Pinpoint the cell where the given text exists, returning its (X, Y) midpoint coordinate. 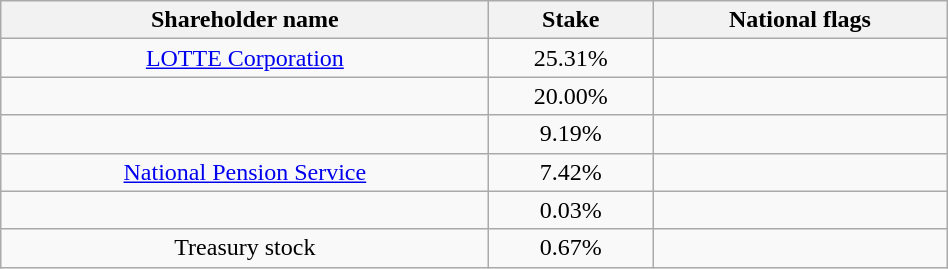
25.31% (571, 58)
Stake (571, 20)
National flags (800, 20)
9.19% (571, 134)
20.00% (571, 96)
Shareholder name (245, 20)
0.03% (571, 210)
Treasury stock (245, 248)
National Pension Service (245, 172)
7.42% (571, 172)
LOTTE Corporation (245, 58)
0.67% (571, 248)
